Search for the cell housing the specified text and yield its (x, y) center coordinate. 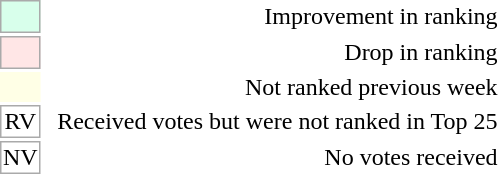
RV (20, 122)
NV (20, 158)
